Search for the cell housing the specified text and yield its [x, y] center coordinate. 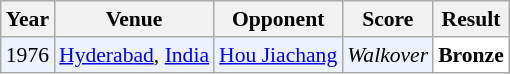
Result [471, 19]
Score [388, 19]
Bronze [471, 55]
Hyderabad, India [134, 55]
1976 [28, 55]
Year [28, 19]
Venue [134, 19]
Walkover [388, 55]
Hou Jiachang [278, 55]
Opponent [278, 19]
